Return the [X, Y] coordinate for the center point of the cell that contains the specified text.  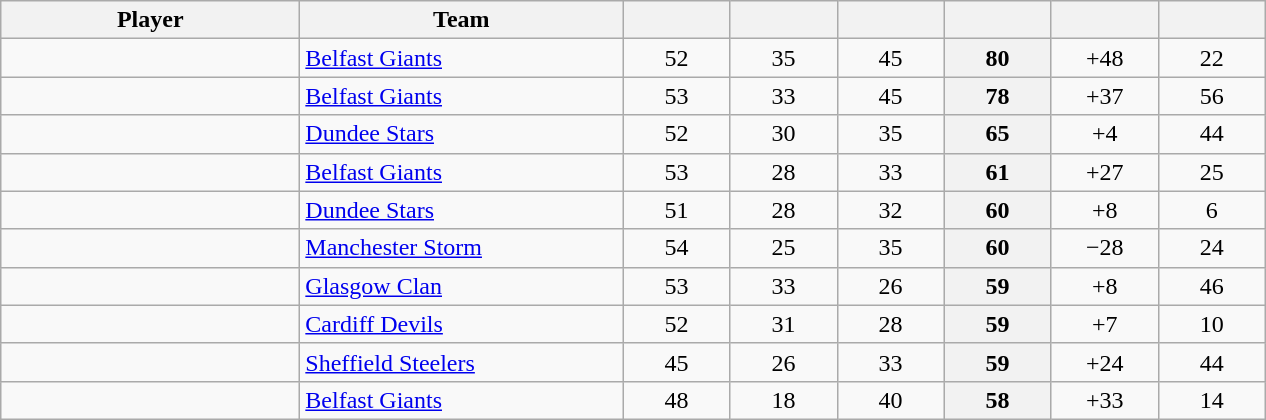
18 [784, 400]
Manchester Storm [462, 248]
40 [890, 400]
+4 [1104, 134]
30 [784, 134]
78 [998, 96]
31 [784, 324]
48 [676, 400]
32 [890, 210]
61 [998, 172]
Sheffield Steelers [462, 362]
Player [150, 20]
46 [1212, 286]
22 [1212, 58]
Glasgow Clan [462, 286]
51 [676, 210]
56 [1212, 96]
+24 [1104, 362]
58 [998, 400]
10 [1212, 324]
80 [998, 58]
Team [462, 20]
6 [1212, 210]
+7 [1104, 324]
+37 [1104, 96]
65 [998, 134]
+27 [1104, 172]
54 [676, 248]
14 [1212, 400]
Cardiff Devils [462, 324]
−28 [1104, 248]
+48 [1104, 58]
24 [1212, 248]
+33 [1104, 400]
